Output the (X, Y) coordinate of the center of the cell containing the given text.  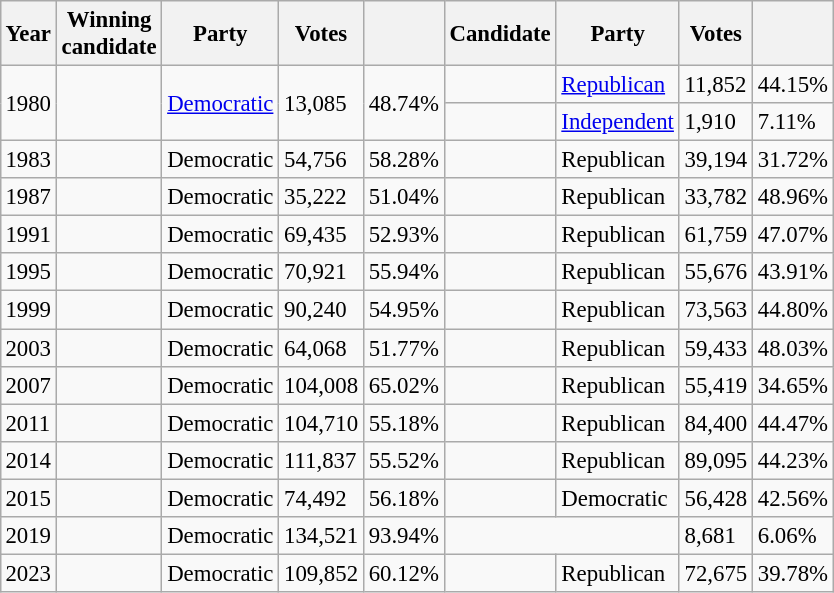
47.07% (792, 235)
31.72% (792, 160)
2023 (28, 573)
1995 (28, 272)
55,676 (716, 272)
7.11% (792, 122)
55,419 (716, 385)
44.23% (792, 460)
Independent (618, 122)
55.94% (404, 272)
72,675 (716, 573)
2007 (28, 385)
1991 (28, 235)
44.47% (792, 423)
51.77% (404, 347)
111,837 (322, 460)
54.95% (404, 310)
8,681 (716, 535)
48.74% (404, 102)
Year (28, 34)
11,852 (716, 84)
2014 (28, 460)
73,563 (716, 310)
44.15% (792, 84)
2019 (28, 535)
58.28% (404, 160)
42.56% (792, 498)
Winningcandidate (109, 34)
55.52% (404, 460)
34.65% (792, 385)
51.04% (404, 197)
6.06% (792, 535)
104,008 (322, 385)
60.12% (404, 573)
104,710 (322, 423)
89,095 (716, 460)
84,400 (716, 423)
13,085 (322, 102)
55.18% (404, 423)
93.94% (404, 535)
2011 (28, 423)
70,921 (322, 272)
90,240 (322, 310)
56.18% (404, 498)
1980 (28, 102)
64,068 (322, 347)
52.93% (404, 235)
65.02% (404, 385)
109,852 (322, 573)
59,433 (716, 347)
2003 (28, 347)
1999 (28, 310)
54,756 (322, 160)
1,910 (716, 122)
43.91% (792, 272)
74,492 (322, 498)
Candidate (500, 34)
1987 (28, 197)
61,759 (716, 235)
1983 (28, 160)
33,782 (716, 197)
44.80% (792, 310)
48.96% (792, 197)
69,435 (322, 235)
39,194 (716, 160)
56,428 (716, 498)
39.78% (792, 573)
48.03% (792, 347)
134,521 (322, 535)
2015 (28, 498)
35,222 (322, 197)
